Extract the (x, y) coordinate from the center of the cell holding the provided text.  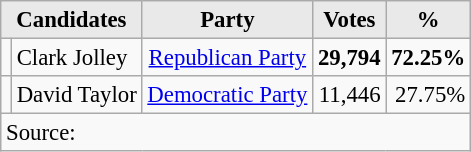
Clark Jolley (76, 58)
72.25% (428, 58)
Party (228, 20)
Votes (350, 20)
Republican Party (228, 58)
Democratic Party (228, 95)
29,794 (350, 58)
27.75% (428, 95)
Candidates (72, 20)
% (428, 20)
11,446 (350, 95)
Source: (236, 133)
David Taylor (76, 95)
